Provide the (X, Y) coordinate of the cell's center where the given text is located.  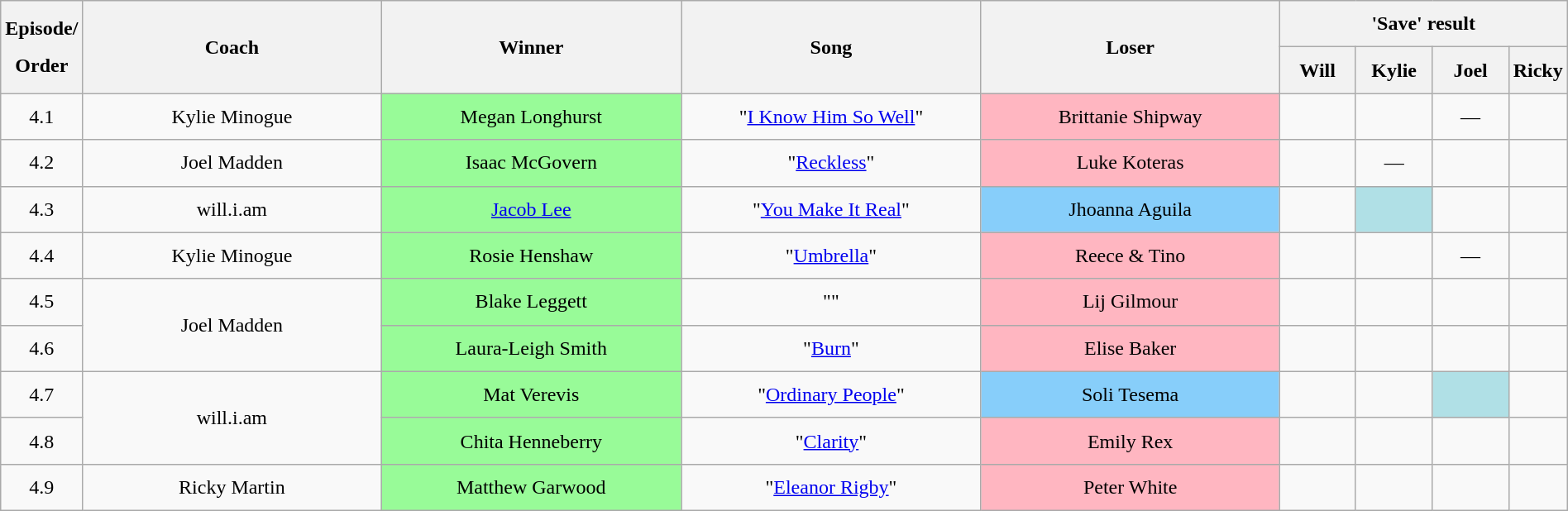
Rosie Henshaw (531, 255)
Episode/Order (41, 47)
"Umbrella" (832, 255)
Coach (232, 47)
4.7 (41, 394)
Jacob Lee (531, 209)
4.5 (41, 302)
Joel (1470, 70)
4.6 (41, 348)
"Eleanor Rigby" (832, 487)
Elise Baker (1130, 348)
Isaac McGovern (531, 163)
Mat Verevis (531, 394)
'Save' result (1423, 24)
Will (1317, 70)
Chita Henneberry (531, 441)
Lij Gilmour (1130, 302)
4.8 (41, 441)
Jhoanna Aguila (1130, 209)
Reece & Tino (1130, 255)
4.2 (41, 163)
Brittanie Shipway (1130, 117)
Ricky (1538, 70)
Emily Rex (1130, 441)
Song (832, 47)
"Ordinary People" (832, 394)
4.9 (41, 487)
"Reckless" (832, 163)
"Clarity" (832, 441)
Laura-Leigh Smith (531, 348)
"I Know Him So Well" (832, 117)
"" (832, 302)
Peter White (1130, 487)
Luke Koteras (1130, 163)
Loser (1130, 47)
Matthew Garwood (531, 487)
4.3 (41, 209)
Soli Tesema (1130, 394)
Kylie (1394, 70)
4.4 (41, 255)
"You Make It Real" (832, 209)
4.1 (41, 117)
Megan Longhurst (531, 117)
Winner (531, 47)
Blake Leggett (531, 302)
Ricky Martin (232, 487)
"Burn" (832, 348)
